Return the [X, Y] coordinate for the center point of the cell that contains the specified text.  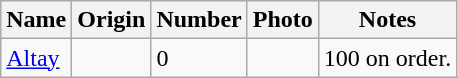
Altay [36, 58]
0 [199, 58]
Photo [282, 20]
Notes [387, 20]
Origin [112, 20]
Name [36, 20]
Number [199, 20]
100 on order. [387, 58]
